Locate the cell with the specified text and output its [x, y] center coordinate. 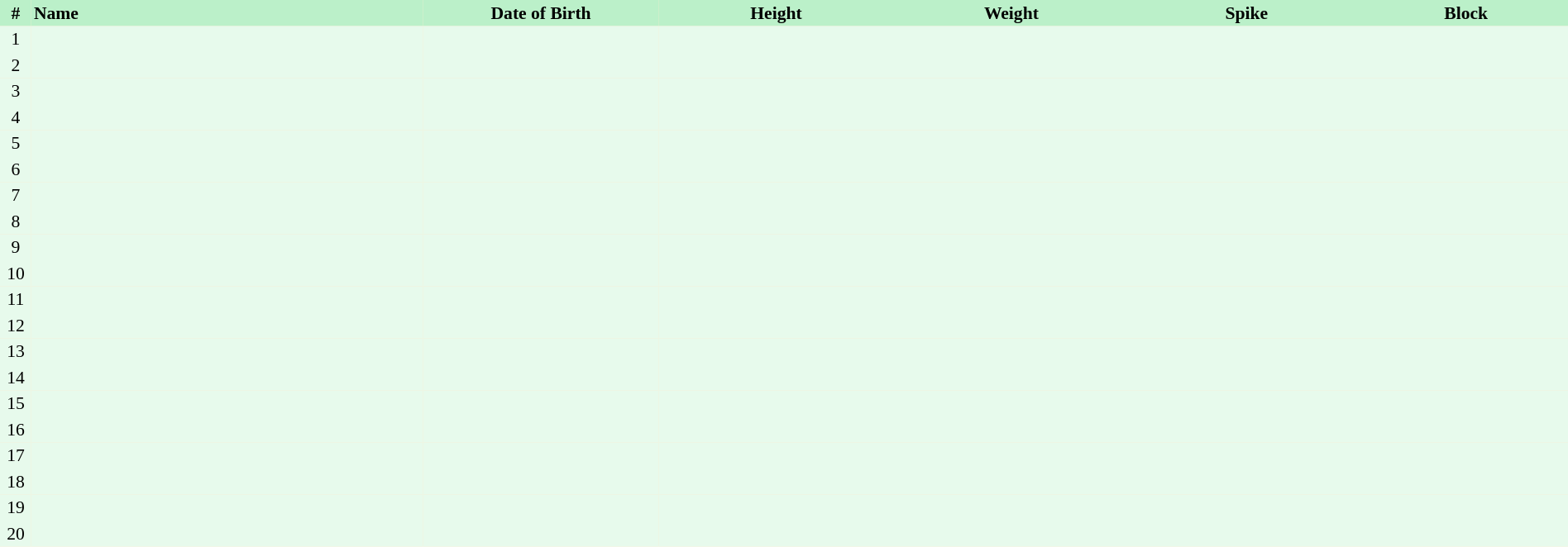
19 [16, 507]
Name [227, 13]
14 [16, 378]
9 [16, 248]
5 [16, 144]
# [16, 13]
12 [16, 326]
2 [16, 65]
6 [16, 169]
Spike [1246, 13]
Block [1465, 13]
4 [16, 117]
Date of Birth [541, 13]
18 [16, 482]
11 [16, 299]
13 [16, 352]
3 [16, 91]
1 [16, 40]
17 [16, 456]
20 [16, 534]
15 [16, 403]
Height [776, 13]
8 [16, 221]
10 [16, 273]
Weight [1011, 13]
7 [16, 195]
16 [16, 430]
